Detect which cell encompasses the target text, then output its (x, y) center coordinate. 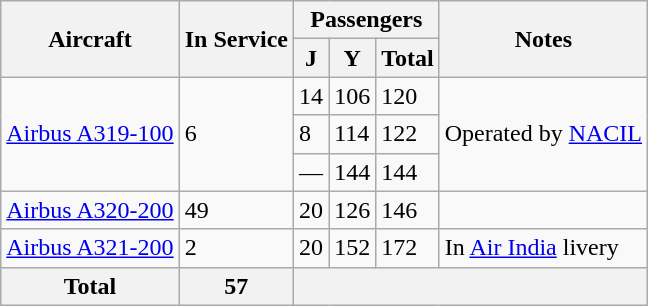
122 (408, 134)
Operated by NACIL (543, 134)
114 (352, 134)
J (312, 58)
49 (236, 210)
In Service (236, 39)
Passengers (367, 20)
57 (236, 286)
Aircraft (90, 39)
Airbus A321-200 (90, 248)
172 (408, 248)
120 (408, 96)
106 (352, 96)
Notes (543, 39)
152 (352, 248)
In Air India livery (543, 248)
8 (312, 134)
Airbus A320-200 (90, 210)
14 (312, 96)
126 (352, 210)
Airbus A319-100 (90, 134)
Y (352, 58)
6 (236, 134)
146 (408, 210)
2 (236, 248)
— (312, 172)
